Provide the (x, y) coordinate of the cell's center where the given text is located.  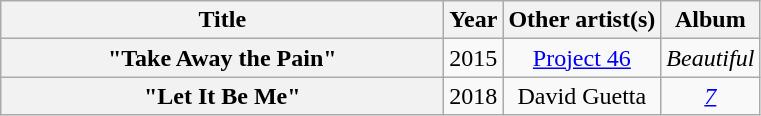
2015 (474, 58)
David Guetta (582, 96)
Project 46 (582, 58)
Album (710, 20)
Title (222, 20)
7 (710, 96)
Year (474, 20)
Other artist(s) (582, 20)
2018 (474, 96)
Beautiful (710, 58)
"Take Away the Pain" (222, 58)
"Let It Be Me" (222, 96)
